Scan for the cell matching the given text and deliver its (X, Y) coordinate at center. 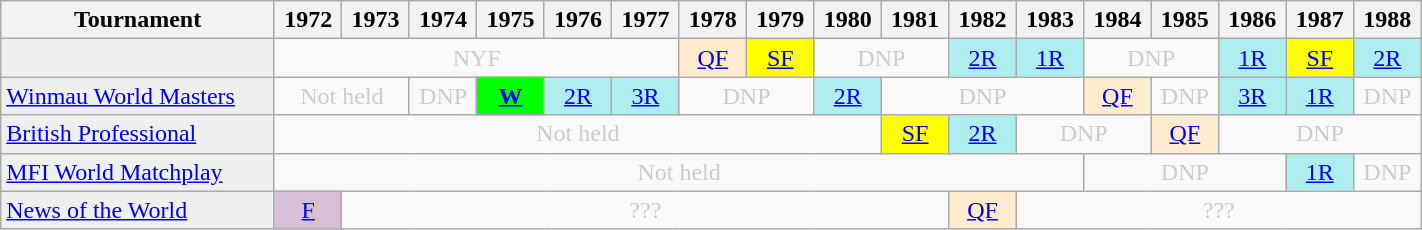
1972 (308, 20)
1976 (578, 20)
NYF (476, 58)
1982 (982, 20)
1978 (712, 20)
1981 (914, 20)
1983 (1050, 20)
1988 (1387, 20)
1987 (1320, 20)
Winmau World Masters (138, 96)
1986 (1252, 20)
1975 (510, 20)
1979 (780, 20)
1984 (1118, 20)
1980 (848, 20)
Tournament (138, 20)
MFI World Matchplay (138, 172)
W (510, 96)
News of the World (138, 210)
British Professional (138, 134)
1973 (376, 20)
1974 (442, 20)
F (308, 210)
1977 (646, 20)
1985 (1184, 20)
